Search for the cell housing the specified text and yield its [x, y] center coordinate. 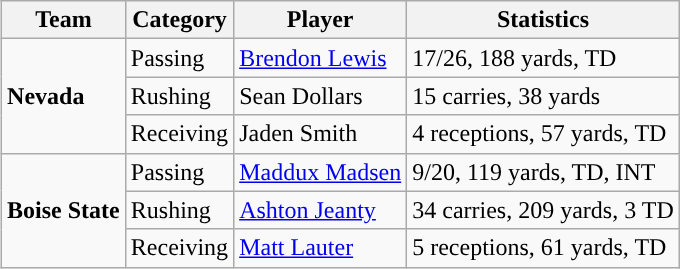
34 carries, 209 yards, 3 TD [544, 210]
Sean Dollars [320, 96]
17/26, 188 yards, TD [544, 58]
4 receptions, 57 yards, TD [544, 134]
Nevada [64, 96]
Maddux Madsen [320, 172]
5 receptions, 61 yards, TD [544, 248]
Ashton Jeanty [320, 210]
Brendon Lewis [320, 58]
9/20, 119 yards, TD, INT [544, 172]
15 carries, 38 yards [544, 96]
Jaden Smith [320, 134]
Team [64, 20]
Player [320, 20]
Statistics [544, 20]
Matt Lauter [320, 248]
Category [179, 20]
Boise State [64, 210]
